Capture the cell that displays the provided text and extract its (x, y) central coordinate. 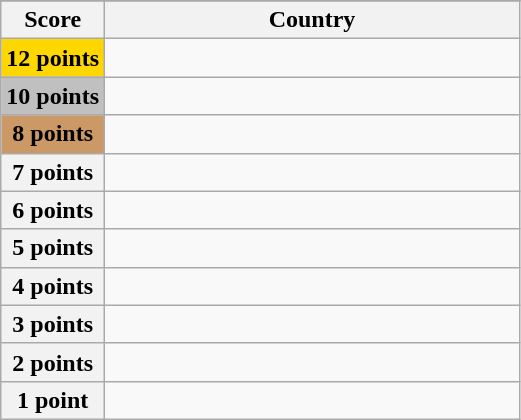
5 points (53, 248)
10 points (53, 96)
8 points (53, 134)
6 points (53, 210)
2 points (53, 362)
Country (312, 20)
1 point (53, 400)
3 points (53, 324)
4 points (53, 286)
Score (53, 20)
12 points (53, 58)
7 points (53, 172)
